Pinpoint the cell where the given text exists, returning its [X, Y] midpoint coordinate. 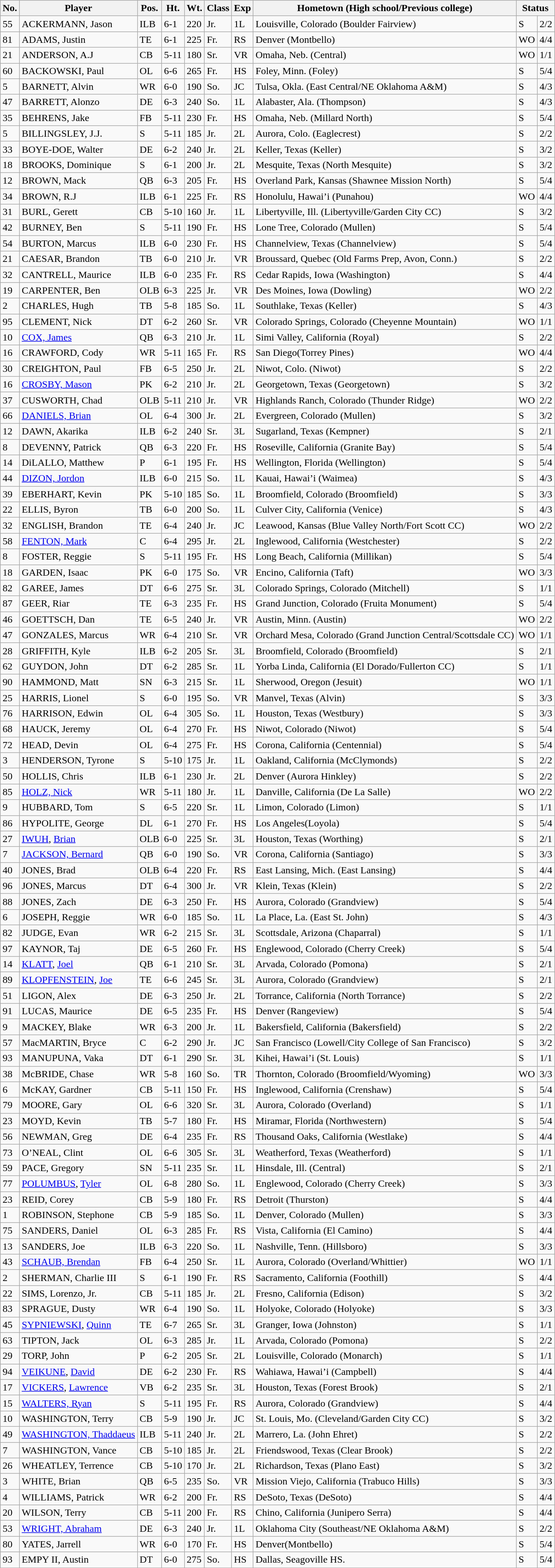
58 [10, 541]
15 [10, 1403]
Class [218, 8]
CANTRELL, Maurice [78, 275]
ELLIS, Byron [78, 510]
GOETTSCH, Dan [78, 619]
Niwot, Colorado (Niwot) [385, 729]
ANDERSON, A.J [78, 55]
TIPTON, Jack [78, 1340]
GARDEN, Isaac [78, 572]
75 [10, 1231]
CHARLES, Hugh [78, 306]
77 [10, 1183]
BOYE-DOE, Walter [78, 149]
Louisville, Colorado (Monarch) [385, 1356]
JACKSON, Bernard [78, 854]
Grand Junction, Colorado (Fruita Monument) [385, 604]
79 [10, 1105]
HARRISON, Edwin [78, 714]
150 [194, 1090]
Broussard, Quebec (Old Farms Prep, Avon, Conn.) [385, 259]
BARRETT, Alonzo [78, 102]
73 [10, 1152]
DiLALLO, Matthew [78, 463]
Omaha, Neb. (Millard North) [385, 118]
40 [10, 870]
MACKEY, Blake [78, 1027]
VICKERS, Lawrence [78, 1387]
95 [10, 322]
Manvel, Texas (Alvin) [385, 698]
76 [10, 714]
MOORE, Gary [78, 1105]
Omaha, Neb. (Central) [385, 55]
Richardson, Texas (Plano East) [385, 1466]
HARRIS, Lionel [78, 698]
MOYD, Kevin [78, 1121]
FENTON, Mark [78, 541]
17 [10, 1387]
60 [10, 71]
Aurora, Colorado (Overland/Whittier) [385, 1262]
90 [10, 682]
Torrance, California (North Torrance) [385, 996]
20 [10, 1513]
Limon, Colorado (Limon) [385, 807]
Detroit (Thurston) [385, 1199]
Highlands Ranch, Colorado (Thunder Ridge) [385, 400]
28 [10, 651]
HOLLIS, Chris [78, 776]
Des Moines, Iowa (Dowling) [385, 290]
HAMMOND, Matt [78, 682]
EMPY II, Austin [78, 1560]
IWUH, Brian [78, 839]
86 [10, 823]
Sacramento, California (Foothill) [385, 1278]
PACE, Gregory [78, 1168]
42 [10, 228]
27 [10, 839]
Sugarland, Texas (Kempner) [385, 431]
5-7 [173, 1121]
295 [194, 541]
DEVENNY, Patrick [78, 447]
CLEMENT, Nick [78, 322]
Sherwood, Oregon (Jesuit) [385, 682]
WALTERS, Ryan [78, 1403]
HEAD, Devin [78, 745]
56 [10, 1136]
Holyoke, Colorado (Holyoke) [385, 1309]
72 [10, 745]
COX, James [78, 337]
EBERHART, Kevin [78, 494]
East Lansing, Mich. (East Lansing) [385, 870]
Denver(Montbello) [385, 1544]
25 [10, 698]
Foley, Minn. (Foley) [385, 71]
44 [10, 478]
Tulsa, Okla. (East Central/NE Oklahoma A&M) [385, 86]
GEER, Riar [78, 604]
Hometown (High school/Previous college) [385, 8]
19 [10, 290]
La Place, La. (East St. John) [385, 917]
6-7 [173, 1325]
WASHINGTON, Terry [78, 1419]
Denver (Rangeview) [385, 1011]
KLOPFENSTEIN, Joe [78, 980]
Weatherford, Texas (Weatherford) [385, 1152]
Wahiawa, Hawai’i (Campbell) [385, 1372]
No. [10, 8]
BROWN, Mack [78, 180]
33 [10, 149]
Roseville, California (Granite Bay) [385, 447]
29 [10, 1356]
57 [10, 1043]
HUBBARD, Tom [78, 807]
WILLIAMS, Patrick [78, 1497]
13 [10, 1246]
WHEATLEY, Terrence [78, 1466]
Pos. [149, 8]
68 [10, 729]
Granger, Iowa (Johnston) [385, 1325]
BACKOWSKI, Paul [78, 71]
Austin, Minn. (Austin) [385, 619]
Mesquite, Texas (North Mesquite) [385, 165]
GONZALES, Marcus [78, 635]
HENDERSON, Tyrone [78, 761]
JUDGE, Evan [78, 933]
Fresno, California (Edison) [385, 1293]
81 [10, 40]
Overland Park, Kansas (Shawnee Mission North) [385, 180]
Corona, California (Centennial) [385, 745]
Colorado Springs, Colorado (Mitchell) [385, 588]
MacMARTIN, Bryce [78, 1043]
Status [536, 8]
BROWN, R.J [78, 196]
WILSON, Terry [78, 1513]
DL [149, 823]
Vista, California (El Camino) [385, 1231]
Kihei, Hawai’i (St. Louis) [385, 1058]
SANDERS, Joe [78, 1246]
WRIGHT, Abraham [78, 1528]
Houston, Texas (Worthing) [385, 839]
CUSWORTH, Chad [78, 400]
88 [10, 901]
BARNETT, Alvin [78, 86]
43 [10, 1262]
245 [194, 980]
St. Louis, Mo. (Cleveland/Garden City CC) [385, 1419]
REID, Corey [78, 1199]
38 [10, 1074]
JONES, Brad [78, 870]
66 [10, 415]
Friendswood, Texas (Clear Brook) [385, 1450]
Kauai, Hawai’i (Waimea) [385, 478]
31 [10, 212]
Honolulu, Hawai’i (Punahou) [385, 196]
45 [10, 1325]
MANUPUNA, Vaka [78, 1058]
ROBINSON, Stephone [78, 1215]
KAYNOR, Taj [78, 948]
1 [10, 1215]
DAWN, Akarika [78, 431]
TORP, John [78, 1356]
WHITE, Brian [78, 1482]
Simi Valley, California (Royal) [385, 337]
Louisville, Colorado (Boulder Fairview) [385, 24]
DANIELS, Brian [78, 415]
KLATT, Joel [78, 964]
Channelview, Texas (Channelview) [385, 243]
BURNEY, Ben [78, 228]
VEIKUNE, David [78, 1372]
SIMS, Lorenzo, Jr. [78, 1293]
Los Angeles(Loyola) [385, 823]
85 [10, 792]
McBRIDE, Chase [78, 1074]
51 [10, 996]
VB [149, 1387]
Player [78, 8]
Miramar, Florida (Northwestern) [385, 1121]
35 [10, 118]
CARPENTER, Ben [78, 290]
Corona, California (Santiago) [385, 854]
Marrero, La. (John Ehret) [385, 1434]
WASHINGTON, Thaddaeus [78, 1434]
CROSBY, Mason [78, 384]
96 [10, 886]
39 [10, 494]
GUYDON, John [78, 666]
JONES, Zach [78, 901]
FOSTER, Reggie [78, 557]
CAESAR, Brandon [78, 259]
Georgetown, Texas (Georgetown) [385, 384]
SCHAUB, Brendan [78, 1262]
49 [10, 1434]
Southlake, Texas (Keller) [385, 306]
Keller, Texas (Keller) [385, 149]
Culver City, California (Venice) [385, 510]
Bakersfield, California (Bakersfield) [385, 1027]
83 [10, 1309]
O’NEAL, Clint [78, 1152]
ENGLISH, Brandon [78, 525]
SPRAGUE, Dusty [78, 1309]
HOLZ, Nick [78, 792]
97 [10, 948]
HAUCK, Jeremy [78, 729]
Alabaster, Ala. (Thompson) [385, 102]
87 [10, 604]
BURL, Gerett [78, 212]
54 [10, 243]
Denver (Aurora Hinkley) [385, 776]
SYPNIEWSKI, Quinn [78, 1325]
ACKERMANN, Jason [78, 24]
89 [10, 980]
Cedar Rapids, Iowa (Washington) [385, 275]
62 [10, 666]
Inglewood, California (Crenshaw) [385, 1090]
Denver, Colorado (Mullen) [385, 1215]
Exp [242, 8]
46 [10, 619]
WASHINGTON, Vance [78, 1450]
280 [194, 1183]
320 [194, 1105]
BILLINGSLEY, J.J. [78, 133]
LIGON, Alex [78, 996]
6-8 [173, 1183]
JOSEPH, Reggie [78, 917]
Aurora, Colorado (Overland) [385, 1105]
McKAY, Gardner [78, 1090]
BROOKS, Dominique [78, 165]
94 [10, 1372]
Wellington, Florida (Wellington) [385, 463]
LUCAS, Maurice [78, 1011]
BURTON, Marcus [78, 243]
Orchard Mesa, Colorado (Grand Junction Central/Scottsdale CC) [385, 635]
SHERMAN, Charlie III [78, 1278]
CRAWFORD, Cody [78, 353]
San Francisco (Lowell/City College of San Francisco) [385, 1043]
Encino, California (Taft) [385, 572]
Leawood, Kansas (Blue Valley North/Fort Scott CC) [385, 525]
NEWMAN, Greg [78, 1136]
Thousand Oaks, California (Westlake) [385, 1136]
4 [10, 1497]
34 [10, 196]
59 [10, 1168]
Ht. [173, 8]
Danville, California (De La Salle) [385, 792]
Aurora, Colo. (Eaglecrest) [385, 133]
Libertyville, Ill. (Libertyville/Garden City CC) [385, 212]
DIZON, Jordon [78, 478]
BEHRENS, Jake [78, 118]
Yorba Linda, California (El Dorado/Fullerton CC) [385, 666]
30 [10, 369]
91 [10, 1011]
165 [194, 353]
TR [242, 1074]
50 [10, 776]
Niwot, Colo. (Niwot) [385, 369]
53 [10, 1528]
80 [10, 1544]
Evergreen, Colorado (Mullen) [385, 415]
Oklahoma City (Southeast/NE Oklahoma A&M) [385, 1528]
Lone Tree, Colorado (Mullen) [385, 228]
DeSoto, Texas (DeSoto) [385, 1497]
YATES, Jarrell [78, 1544]
63 [10, 1340]
Houston, Texas (Forest Brook) [385, 1387]
JONES, Marcus [78, 886]
55 [10, 24]
Denver (Montbello) [385, 40]
Hinsdale, Ill. (Central) [385, 1168]
Wt. [194, 8]
GAREE, James [78, 588]
Scottsdale, Arizona (Chaparral) [385, 933]
GRIFFITH, Kyle [78, 651]
Dallas, Seagoville HS. [385, 1560]
Klein, Texas (Klein) [385, 886]
Houston, Texas (Westbury) [385, 714]
Colorado Springs, Colorado (Cheyenne Mountain) [385, 322]
Nashville, Tenn. (Hillsboro) [385, 1246]
Chino, California (Junipero Serra) [385, 1513]
CREIGHTON, Paul [78, 369]
26 [10, 1466]
HYPOLITE, George [78, 823]
ADAMS, Justin [78, 40]
37 [10, 400]
Thornton, Colorado (Broomfield/Wyoming) [385, 1074]
Long Beach, California (Millikan) [385, 557]
Oakland, California (McClymonds) [385, 761]
Mission Viejo, California (Trabuco Hills) [385, 1482]
San Diego(Torrey Pines) [385, 353]
Inglewood, California (Westchester) [385, 541]
POLUMBUS, Tyler [78, 1183]
SANDERS, Daniel [78, 1231]
